Find where the given text appears and provide that cell's center as (X, Y) coordinate. 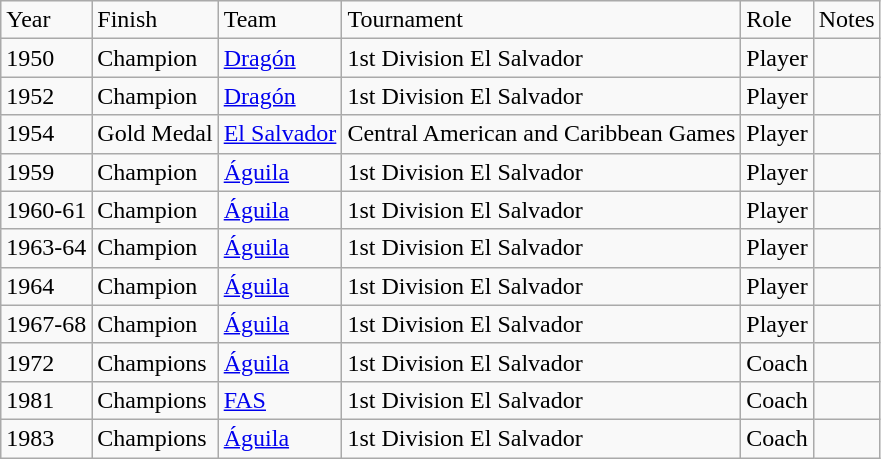
1954 (46, 134)
1967-68 (46, 324)
1983 (46, 438)
Gold Medal (155, 134)
Team (280, 20)
El Salvador (280, 134)
Notes (846, 20)
Role (777, 20)
Year (46, 20)
1952 (46, 96)
1959 (46, 172)
1963-64 (46, 248)
Finish (155, 20)
1981 (46, 400)
1960-61 (46, 210)
1972 (46, 362)
1950 (46, 58)
FAS (280, 400)
1964 (46, 286)
Central American and Caribbean Games (542, 134)
Tournament (542, 20)
